For the text-containing cell, return its midpoint in [X, Y] coordinate format. 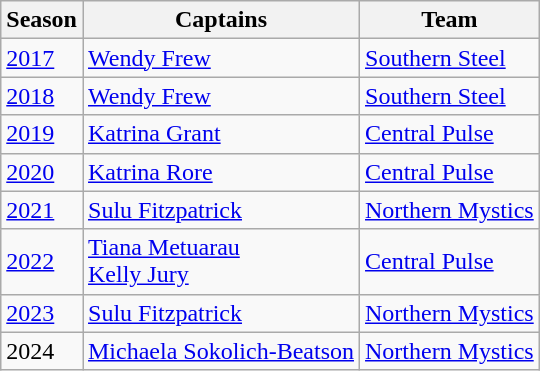
2018 [42, 96]
Katrina Rore [220, 172]
2024 [42, 351]
Captains [220, 20]
Katrina Grant [220, 134]
2017 [42, 58]
Tiana MetuarauKelly Jury [220, 262]
Michaela Sokolich-Beatson [220, 351]
Season [42, 20]
2023 [42, 313]
2019 [42, 134]
Team [450, 20]
2020 [42, 172]
2021 [42, 210]
2022 [42, 262]
